From the cell containing the given text, extract its center point as [x, y] coordinate. 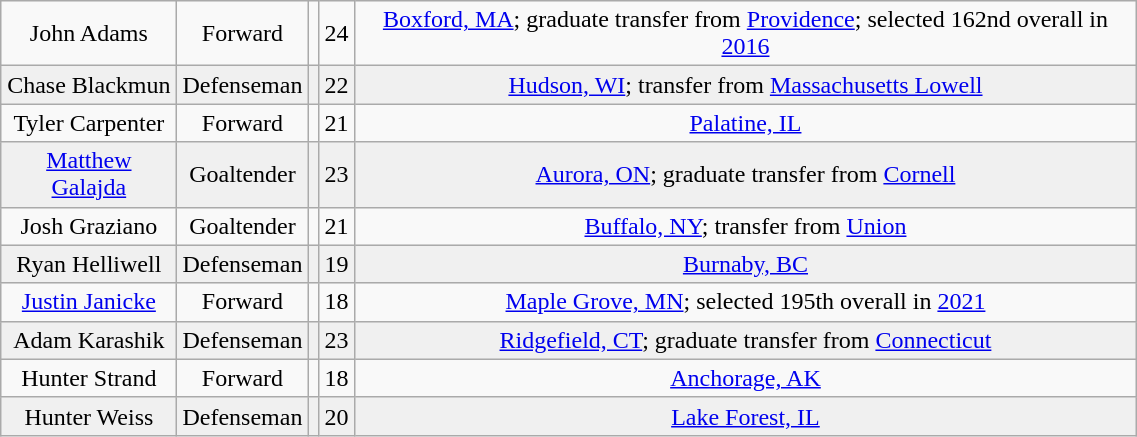
Ryan Helliwell [89, 264]
Justin Janicke [89, 302]
Boxford, MA; graduate transfer from Providence; selected 162nd overall in 2016 [746, 34]
Hunter Strand [89, 378]
24 [336, 34]
Hunter Weiss [89, 416]
Palatine, IL [746, 123]
20 [336, 416]
Adam Karashik [89, 340]
22 [336, 85]
John Adams [89, 34]
Matthew Galajda [89, 174]
Josh Graziano [89, 226]
Ridgefield, CT; graduate transfer from Connecticut [746, 340]
Chase Blackmun [89, 85]
Burnaby, BC [746, 264]
Lake Forest, IL [746, 416]
Tyler Carpenter [89, 123]
Hudson, WI; transfer from Massachusetts Lowell [746, 85]
Anchorage, AK [746, 378]
Aurora, ON; graduate transfer from Cornell [746, 174]
Buffalo, NY; transfer from Union [746, 226]
Maple Grove, MN; selected 195th overall in 2021 [746, 302]
19 [336, 264]
